Output the (X, Y) coordinate of the center of the cell containing the given text.  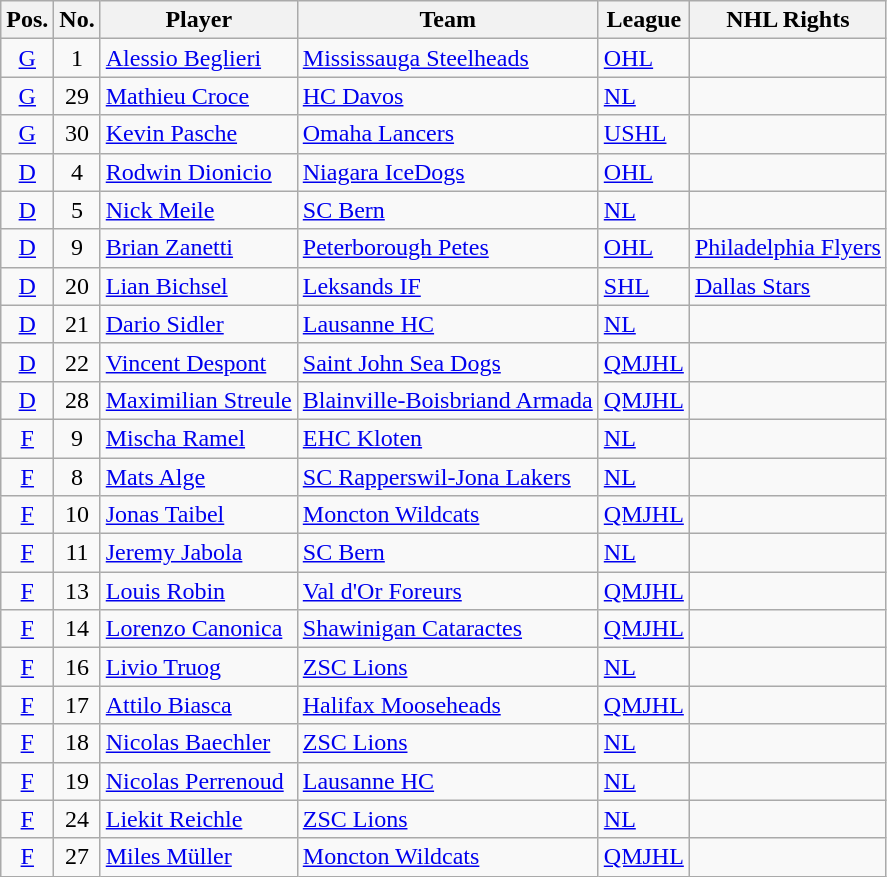
17 (77, 705)
13 (77, 591)
11 (77, 553)
20 (77, 286)
Louis Robin (198, 591)
Dario Sidler (198, 324)
Jonas Taibel (198, 515)
Maximilian Streule (198, 400)
Nicolas Baechler (198, 743)
5 (77, 210)
21 (77, 324)
Mathieu Croce (198, 96)
Val d'Or Foreurs (448, 591)
Dallas Stars (788, 286)
Leksands IF (448, 286)
Miles Müller (198, 857)
Team (448, 20)
Omaha Lancers (448, 134)
18 (77, 743)
NHL Rights (788, 20)
10 (77, 515)
Kevin Pasche (198, 134)
Brian Zanetti (198, 248)
24 (77, 819)
Mischa Ramel (198, 438)
Halifax Mooseheads (448, 705)
Attilo Biasca (198, 705)
16 (77, 667)
14 (77, 629)
Shawinigan Cataractes (448, 629)
Mississauga Steelheads (448, 58)
Nicolas Perrenoud (198, 781)
Saint John Sea Dogs (448, 362)
8 (77, 477)
19 (77, 781)
SHL (644, 286)
Nick Meile (198, 210)
HC Davos (448, 96)
Alessio Beglieri (198, 58)
27 (77, 857)
Liekit Reichle (198, 819)
Rodwin Dionicio (198, 172)
29 (77, 96)
Blainville-Boisbriand Armada (448, 400)
SC Rapperswil-Jona Lakers (448, 477)
No. (77, 20)
League (644, 20)
USHL (644, 134)
Pos. (28, 20)
Peterborough Petes (448, 248)
Player (198, 20)
28 (77, 400)
Livio Truog (198, 667)
30 (77, 134)
Lorenzo Canonica (198, 629)
EHC Kloten (448, 438)
4 (77, 172)
Philadelphia Flyers (788, 248)
Jeremy Jabola (198, 553)
Mats Alge (198, 477)
22 (77, 362)
Niagara IceDogs (448, 172)
Vincent Despont (198, 362)
Lian Bichsel (198, 286)
1 (77, 58)
